Extract the (x, y) coordinate from the center of the cell holding the provided text.  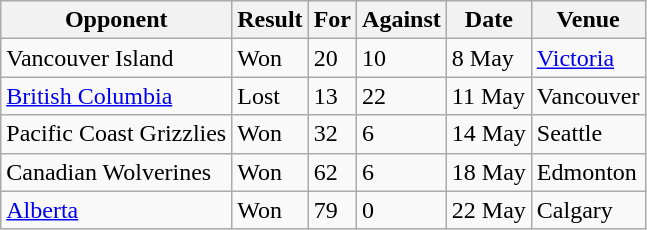
Seattle (588, 134)
Vancouver (588, 96)
Alberta (116, 210)
Against (402, 20)
11 May (488, 96)
22 May (488, 210)
Lost (270, 96)
Opponent (116, 20)
Date (488, 20)
79 (332, 210)
32 (332, 134)
Pacific Coast Grizzlies (116, 134)
62 (332, 172)
Calgary (588, 210)
For (332, 20)
14 May (488, 134)
22 (402, 96)
20 (332, 58)
8 May (488, 58)
Canadian Wolverines (116, 172)
Vancouver Island (116, 58)
10 (402, 58)
Victoria (588, 58)
Result (270, 20)
0 (402, 210)
British Columbia (116, 96)
Edmonton (588, 172)
18 May (488, 172)
13 (332, 96)
Venue (588, 20)
